Return the (X, Y) coordinate for the center point of the cell that contains the specified text.  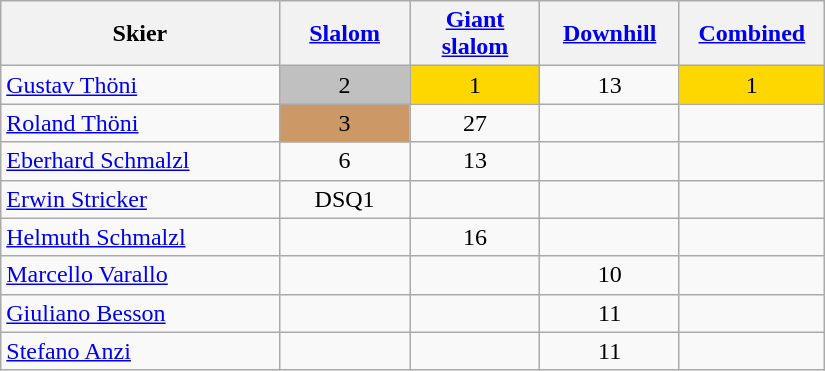
Combined (752, 34)
Downhill (610, 34)
Giant slalom (475, 34)
2 (344, 85)
6 (344, 161)
3 (344, 123)
Roland Thöni (140, 123)
Gustav Thöni (140, 85)
Erwin Stricker (140, 199)
Eberhard Schmalzl (140, 161)
DSQ1 (344, 199)
10 (610, 275)
Stefano Anzi (140, 351)
Marcello Varallo (140, 275)
Helmuth Schmalzl (140, 237)
Skier (140, 34)
27 (475, 123)
Giuliano Besson (140, 313)
Slalom (344, 34)
16 (475, 237)
